Find where the given text appears and provide that cell's center as (X, Y) coordinate. 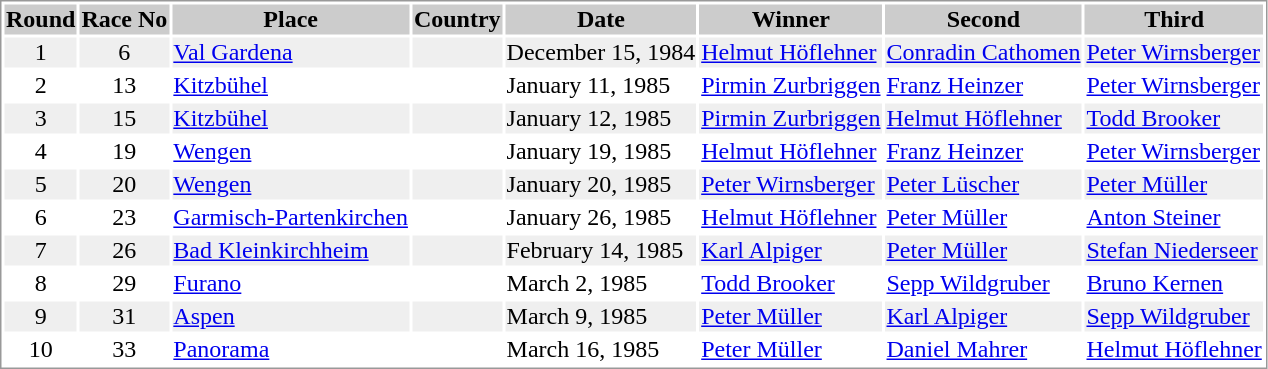
1 (40, 53)
Place (291, 19)
Bad Kleinkirchheim (291, 251)
Date (601, 19)
2 (40, 85)
March 9, 1985 (601, 317)
Third (1174, 19)
December 15, 1984 (601, 53)
Conradin Cathomen (984, 53)
February 14, 1985 (601, 251)
4 (40, 151)
Garmisch-Partenkirchen (291, 217)
Anton Steiner (1174, 217)
January 26, 1985 (601, 217)
Winner (791, 19)
7 (40, 251)
Val Gardena (291, 53)
Daniel Mahrer (984, 349)
23 (124, 217)
19 (124, 151)
20 (124, 185)
33 (124, 349)
31 (124, 317)
Country (457, 19)
9 (40, 317)
Peter Lüscher (984, 185)
January 11, 1985 (601, 85)
10 (40, 349)
Stefan Niederseer (1174, 251)
January 12, 1985 (601, 119)
January 20, 1985 (601, 185)
29 (124, 283)
Round (40, 19)
Second (984, 19)
5 (40, 185)
8 (40, 283)
March 2, 1985 (601, 283)
26 (124, 251)
3 (40, 119)
Race No (124, 19)
Bruno Kernen (1174, 283)
March 16, 1985 (601, 349)
15 (124, 119)
January 19, 1985 (601, 151)
13 (124, 85)
Panorama (291, 349)
Aspen (291, 317)
Furano (291, 283)
